Extract the [X, Y] coordinate from the center of the cell holding the provided text.  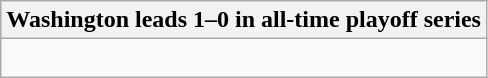
Washington leads 1–0 in all-time playoff series [244, 20]
